Locate the cell with the specified text and output its [X, Y] center coordinate. 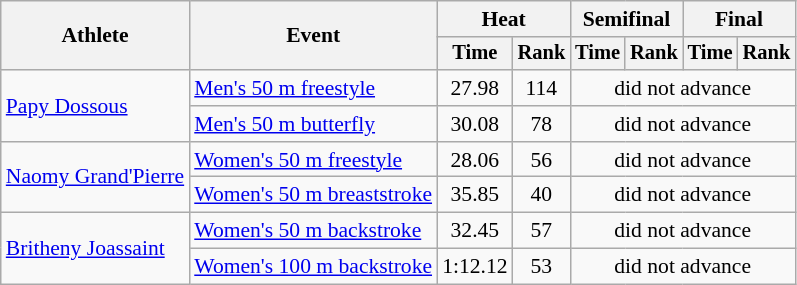
30.08 [474, 124]
57 [542, 231]
Britheny Joassaint [95, 248]
Women's 100 m backstroke [313, 267]
35.85 [474, 195]
Papy Dossous [95, 106]
Women's 50 m backstroke [313, 231]
Athlete [95, 36]
27.98 [474, 88]
Heat [504, 19]
Semifinal [626, 19]
Final [739, 19]
32.45 [474, 231]
Naomy Grand'Pierre [95, 178]
1:12.12 [474, 267]
Women's 50 m breaststroke [313, 195]
28.06 [474, 160]
Women's 50 m freestyle [313, 160]
Men's 50 m butterfly [313, 124]
114 [542, 88]
53 [542, 267]
56 [542, 160]
Event [313, 36]
40 [542, 195]
78 [542, 124]
Men's 50 m freestyle [313, 88]
